Find where the given text appears and provide that cell's center as (x, y) coordinate. 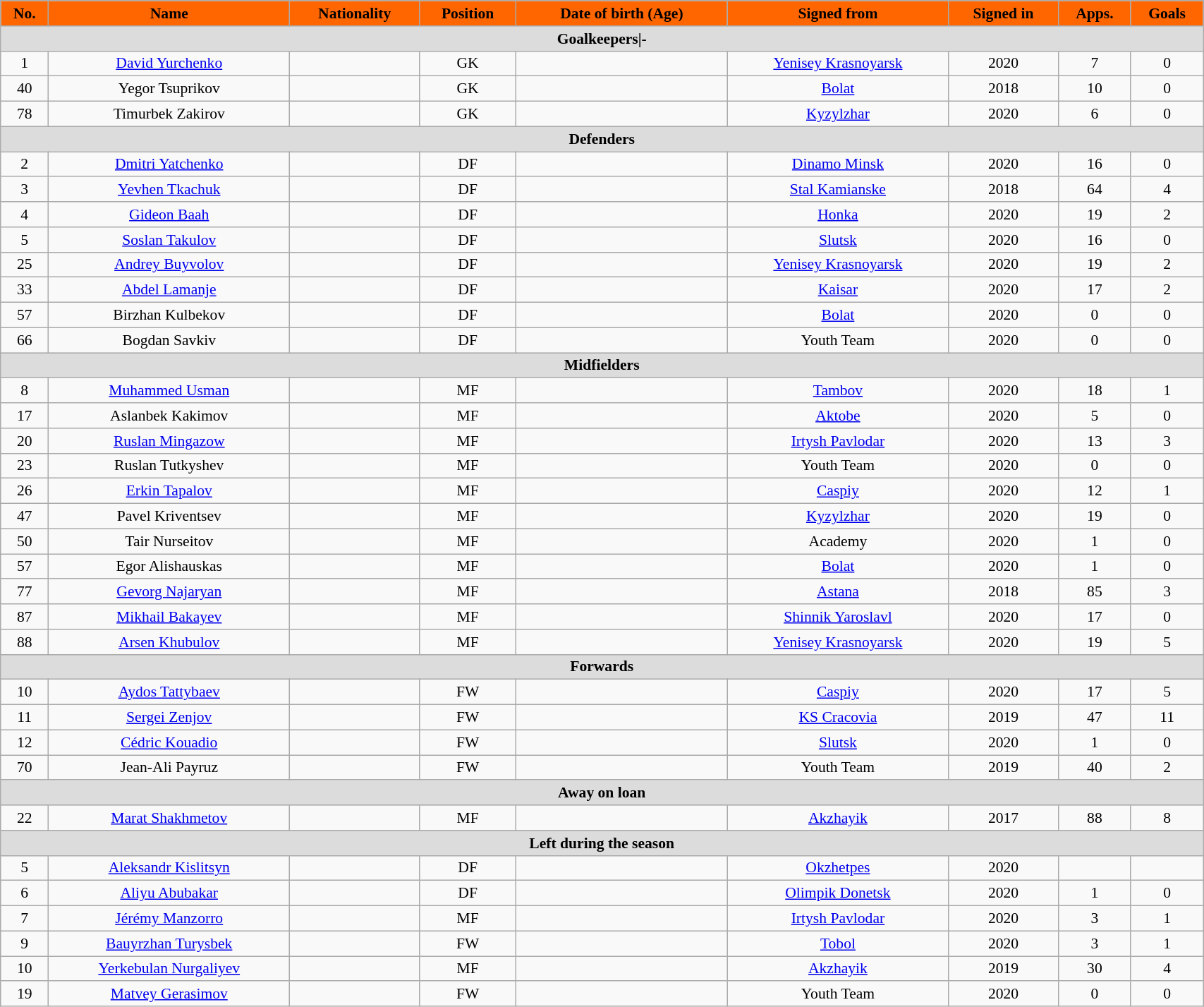
No. (25, 13)
Arsen Khubulov (169, 642)
Signed from (838, 13)
33 (25, 290)
Okzhetpes (838, 868)
Andrey Buyvolov (169, 265)
Soslan Takulov (169, 240)
Shinnik Yaroslavl (838, 617)
Jean-Ali Payruz (169, 768)
Bogdan Savkiv (169, 340)
Kaisar (838, 290)
Cédric Kouadio (169, 742)
64 (1095, 190)
Yerkebulan Nurgaliyev (169, 969)
Sergei Zenjov (169, 718)
Goals (1167, 13)
Erkin Tapalov (169, 491)
Mikhail Bakayev (169, 617)
66 (25, 340)
85 (1095, 592)
KS Cracovia (838, 718)
78 (25, 114)
Astana (838, 592)
Left during the season (602, 843)
22 (25, 818)
Tambov (838, 391)
David Yurchenko (169, 64)
Yevhen Tkachuk (169, 190)
Apps. (1095, 13)
30 (1095, 969)
Egor Alishauskas (169, 567)
Midfielders (602, 366)
Forwards (602, 667)
Gevorg Najaryan (169, 592)
Away on loan (602, 793)
77 (25, 592)
Goalkeepers|- (602, 39)
18 (1095, 391)
Muhammed Usman (169, 391)
Jérémy Manzorro (169, 919)
20 (25, 441)
Dmitri Yatchenko (169, 164)
9 (25, 943)
50 (25, 541)
Birzhan Kulbekov (169, 315)
2017 (1004, 818)
Aliyu Abubakar (169, 893)
Ruslan Mingazow (169, 441)
87 (25, 617)
Ruslan Tutkyshev (169, 466)
23 (25, 466)
Marat Shakhmetov (169, 818)
Gideon Baah (169, 215)
Pavel Kriventsev (169, 517)
Timurbek Zakirov (169, 114)
Matvey Gerasimov (169, 994)
Bauyrzhan Turysbek (169, 943)
Signed in (1004, 13)
Academy (838, 541)
Nationality (355, 13)
26 (25, 491)
Olimpik Donetsk (838, 893)
Aktobe (838, 416)
Aslanbek Kakimov (169, 416)
Abdel Lamanje (169, 290)
Aleksandr Kislitsyn (169, 868)
Aydos Tattybaev (169, 692)
Yegor Tsuprikov (169, 89)
Stal Kamianske (838, 190)
Honka (838, 215)
Position (468, 13)
Dinamo Minsk (838, 164)
Date of birth (Age) (622, 13)
70 (25, 768)
Tair Nurseitov (169, 541)
Tobol (838, 943)
13 (1095, 441)
Name (169, 13)
25 (25, 265)
Defenders (602, 139)
